Output the [x, y] coordinate of the center of the cell containing the given text.  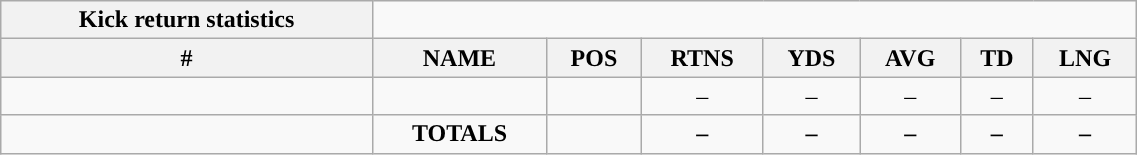
AVG [910, 58]
Kick return statistics [187, 20]
RTNS [702, 58]
TD [996, 58]
YDS [812, 58]
POS [594, 58]
TOTALS [459, 134]
# [187, 58]
NAME [459, 58]
LNG [1085, 58]
